Return (X, Y) of the center of cell containing provided text 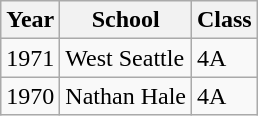
Nathan Hale (126, 96)
1970 (30, 96)
West Seattle (126, 58)
Class (224, 20)
1971 (30, 58)
Year (30, 20)
School (126, 20)
